From the cell containing the given text, extract its center point as (x, y) coordinate. 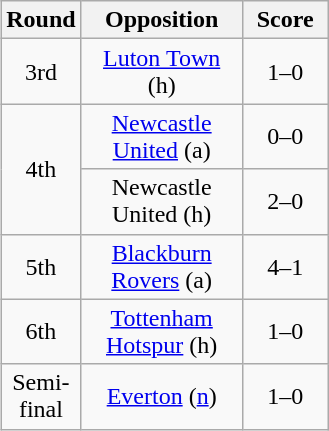
4th (41, 169)
Blackburn Rovers (a) (162, 266)
3rd (41, 72)
0–0 (285, 136)
Newcastle United (h) (162, 202)
Round (41, 20)
Opposition (162, 20)
Luton Town (h) (162, 72)
Semi-final (41, 396)
Everton (n) (162, 396)
6th (41, 332)
4–1 (285, 266)
Score (285, 20)
Tottenham Hotspur (h) (162, 332)
2–0 (285, 202)
Newcastle United (a) (162, 136)
5th (41, 266)
